For the text-containing cell, return its midpoint in [x, y] coordinate format. 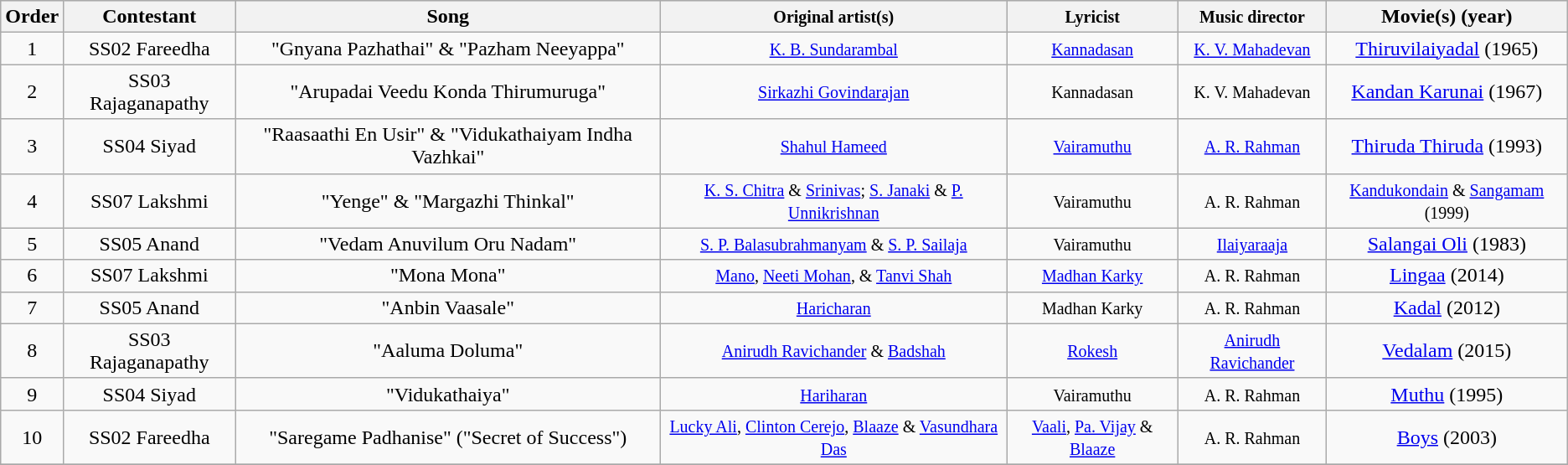
Vedalam (2015) [1447, 350]
"Arupadai Veedu Konda Thirumuruga" [448, 92]
"Mona Mona" [448, 276]
"Vedam Anuvilum Oru Nadam" [448, 244]
Kadal (2012) [1447, 307]
Vaali, Pa. Vijay & Blaaze [1092, 437]
Thiruvilaiyadal (1965) [1447, 49]
3 [32, 146]
Lingaa (2014) [1447, 276]
S. P. Balasubrahmanyam & S. P. Sailaja [834, 244]
Muthu (1995) [1447, 394]
4 [32, 201]
Thiruda Thiruda (1993) [1447, 146]
Lucky Ali, Clinton Cerejo, Blaaze & Vasundhara Das [834, 437]
Hariharan [834, 394]
Kandan Karunai (1967) [1447, 92]
"Anbin Vaasale" [448, 307]
"Gnyana Pazhathai" & "Pazham Neeyappa" [448, 49]
"Saregame Padhanise" ("Secret of Success") [448, 437]
Song [448, 17]
Lyricist [1092, 17]
Original artist(s) [834, 17]
Rokesh [1092, 350]
Ilaiyaraaja [1253, 244]
Music director [1253, 17]
7 [32, 307]
Kandukondain & Sangamam (1999) [1447, 201]
Anirudh Ravichander & Badshah [834, 350]
"Raasaathi En Usir" & "Vidukathaiyam Indha Vazhkai" [448, 146]
2 [32, 92]
8 [32, 350]
Sirkazhi Govindarajan [834, 92]
K. S. Chitra & Srinivas; S. Janaki & P. Unnikrishnan [834, 201]
Movie(s) (year) [1447, 17]
6 [32, 276]
"Yenge" & "Margazhi Thinkal" [448, 201]
Contestant [149, 17]
"Vidukathaiya" [448, 394]
9 [32, 394]
10 [32, 437]
1 [32, 49]
Boys (2003) [1447, 437]
Salangai Oli (1983) [1447, 244]
Mano, Neeti Mohan, & Tanvi Shah [834, 276]
"Aaluma Doluma" [448, 350]
Anirudh Ravichander [1253, 350]
Shahul Hameed [834, 146]
5 [32, 244]
Haricharan [834, 307]
K. B. Sundarambal [834, 49]
Order [32, 17]
